Capture the cell that displays the provided text and extract its (X, Y) central coordinate. 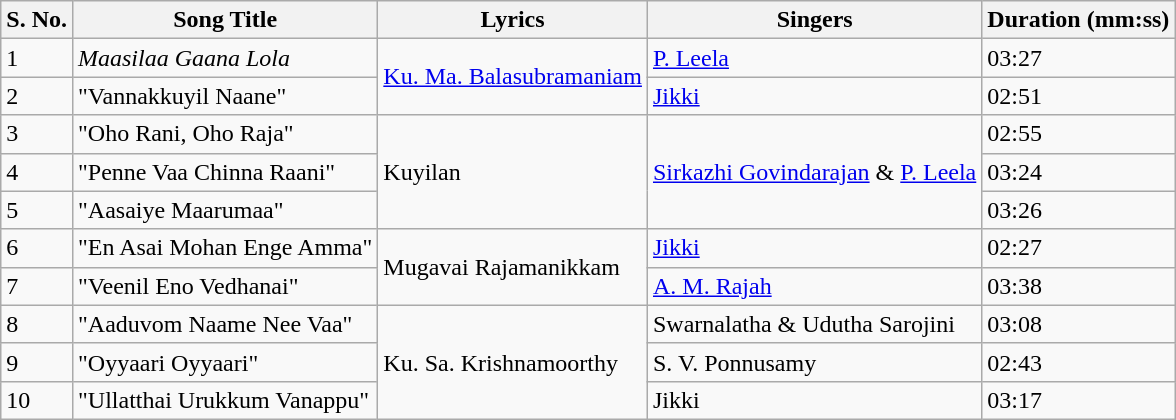
Song Title (224, 20)
Singers (814, 20)
Kuyilan (513, 172)
10 (37, 400)
02:43 (1078, 362)
02:51 (1078, 96)
"Vannakkuyil Naane" (224, 96)
2 (37, 96)
"Veenil Eno Vedhanai" (224, 286)
3 (37, 134)
S. V. Ponnusamy (814, 362)
7 (37, 286)
"Oho Rani, Oho Raja" (224, 134)
Duration (mm:ss) (1078, 20)
"Aasaiye Maarumaa" (224, 210)
"Ullatthai Urukkum Vanappu" (224, 400)
02:27 (1078, 248)
Sirkazhi Govindarajan & P. Leela (814, 172)
Mugavai Rajamanikkam (513, 267)
03:26 (1078, 210)
Lyrics (513, 20)
4 (37, 172)
"Oyyaari Oyyaari" (224, 362)
P. Leela (814, 58)
"Aaduvom Naame Nee Vaa" (224, 324)
03:08 (1078, 324)
1 (37, 58)
"En Asai Mohan Enge Amma" (224, 248)
Ku. Sa. Krishnamoorthy (513, 362)
8 (37, 324)
Swarnalatha & Udutha Sarojini (814, 324)
03:38 (1078, 286)
Ku. Ma. Balasubramaniam (513, 77)
5 (37, 210)
S. No. (37, 20)
A. M. Rajah (814, 286)
"Penne Vaa Chinna Raani" (224, 172)
03:27 (1078, 58)
Maasilaa Gaana Lola (224, 58)
03:17 (1078, 400)
6 (37, 248)
02:55 (1078, 134)
9 (37, 362)
03:24 (1078, 172)
